Find where the given text appears and provide that cell's center as (X, Y) coordinate. 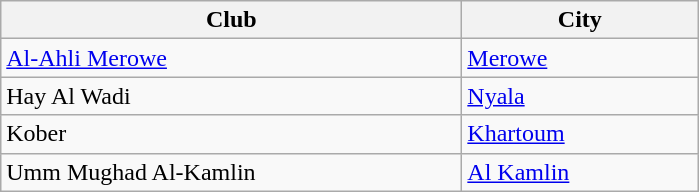
Hay Al Wadi (232, 96)
Club (232, 20)
City (580, 20)
Nyala (580, 96)
Al Kamlin (580, 172)
Al-Ahli Merowe (232, 58)
Kober (232, 134)
Merowe (580, 58)
Umm Mughad Al-Kamlin (232, 172)
Khartoum (580, 134)
